Return (x, y) of the center of cell containing provided text 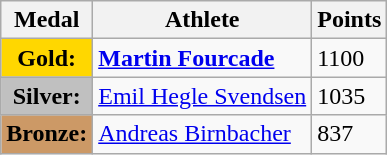
Athlete (202, 20)
Silver: (47, 96)
1100 (350, 58)
Emil Hegle Svendsen (202, 96)
1035 (350, 96)
Andreas Birnbacher (202, 134)
Gold: (47, 58)
837 (350, 134)
Bronze: (47, 134)
Medal (47, 20)
Points (350, 20)
Martin Fourcade (202, 58)
